Identify which cell holds the provided text, then report its [X, Y] central coordinate. 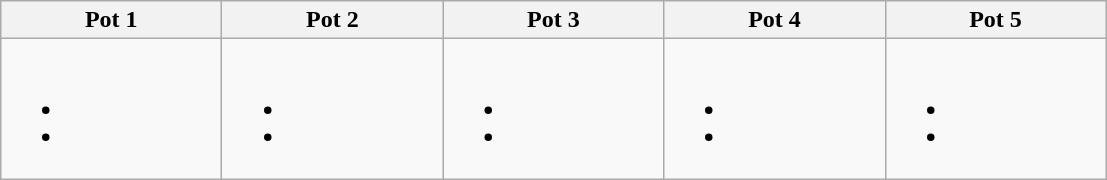
Pot 5 [996, 20]
Pot 4 [774, 20]
Pot 1 [112, 20]
Pot 3 [554, 20]
Pot 2 [332, 20]
